Capture the cell that displays the provided text and extract its (X, Y) central coordinate. 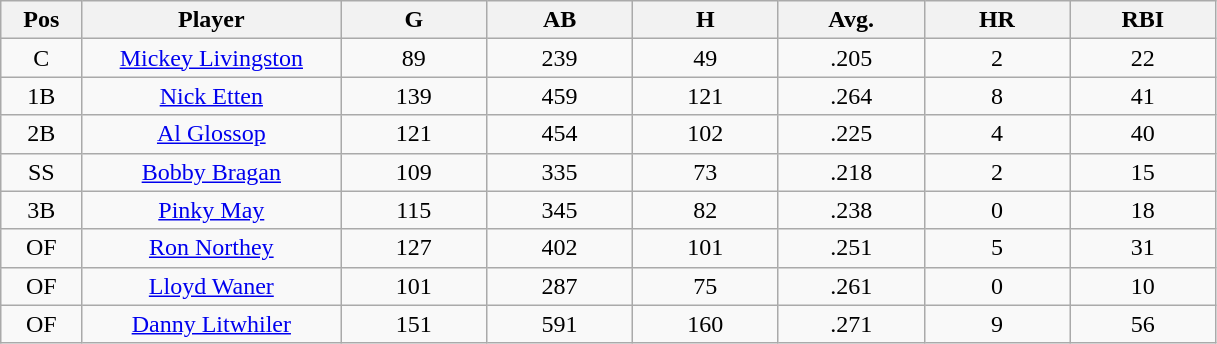
82 (705, 210)
.251 (851, 248)
89 (414, 58)
75 (705, 286)
.264 (851, 96)
15 (1143, 172)
SS (42, 172)
.205 (851, 58)
49 (705, 58)
454 (560, 134)
102 (705, 134)
109 (414, 172)
.261 (851, 286)
22 (1143, 58)
Player (212, 20)
591 (560, 324)
40 (1143, 134)
402 (560, 248)
127 (414, 248)
5 (997, 248)
G (414, 20)
287 (560, 286)
56 (1143, 324)
160 (705, 324)
73 (705, 172)
Pinky May (212, 210)
.271 (851, 324)
.218 (851, 172)
2B (42, 134)
18 (1143, 210)
459 (560, 96)
Pos (42, 20)
H (705, 20)
Bobby Bragan (212, 172)
RBI (1143, 20)
Lloyd Waner (212, 286)
C (42, 58)
AB (560, 20)
139 (414, 96)
1B (42, 96)
345 (560, 210)
Ron Northey (212, 248)
Al Glossop (212, 134)
8 (997, 96)
4 (997, 134)
Avg. (851, 20)
Nick Etten (212, 96)
10 (1143, 286)
3B (42, 210)
239 (560, 58)
9 (997, 324)
41 (1143, 96)
115 (414, 210)
31 (1143, 248)
.238 (851, 210)
HR (997, 20)
335 (560, 172)
Danny Litwhiler (212, 324)
151 (414, 324)
.225 (851, 134)
Mickey Livingston (212, 58)
